Determine the [X, Y] coordinate at the center of the cell enclosing the given text.  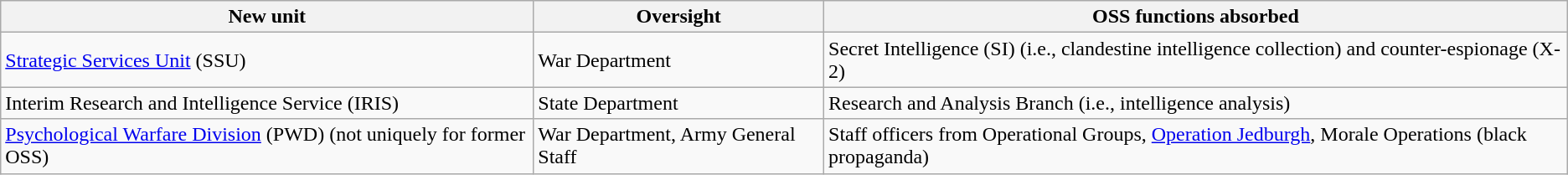
Staff officers from Operational Groups, Operation Jedburgh, Morale Operations (black propaganda) [1196, 146]
OSS functions absorbed [1196, 17]
War Department [678, 60]
Strategic Services Unit (SSU) [267, 60]
State Department [678, 103]
Secret Intelligence (SI) (i.e., clandestine intelligence collection) and counter-espionage (X-2) [1196, 60]
War Department, Army General Staff [678, 146]
Research and Analysis Branch (i.e., intelligence analysis) [1196, 103]
New unit [267, 17]
Interim Research and Intelligence Service (IRIS) [267, 103]
Oversight [678, 17]
Psychological Warfare Division (PWD) (not uniquely for former OSS) [267, 146]
